Return (X, Y) of the center of cell containing provided text 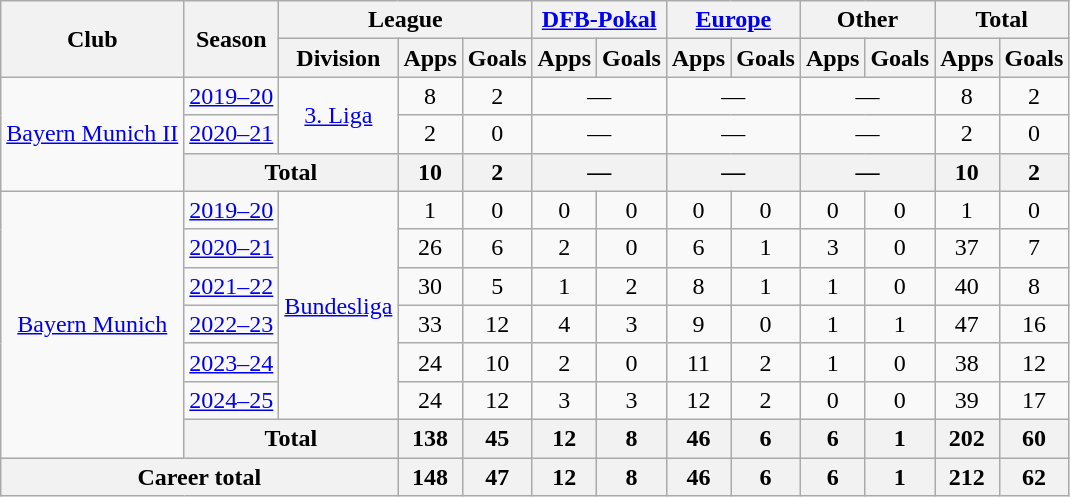
Bayern Munich II (92, 134)
7 (1034, 248)
212 (967, 477)
9 (698, 324)
Other (867, 20)
62 (1034, 477)
Bayern Munich (92, 324)
40 (967, 286)
26 (430, 248)
Club (92, 39)
2023–24 (232, 362)
5 (497, 286)
60 (1034, 438)
11 (698, 362)
Bundesliga (338, 305)
2024–25 (232, 400)
Europe (733, 20)
202 (967, 438)
16 (1034, 324)
33 (430, 324)
30 (430, 286)
Division (338, 58)
148 (430, 477)
39 (967, 400)
2021–22 (232, 286)
DFB-Pokal (599, 20)
17 (1034, 400)
38 (967, 362)
4 (564, 324)
Career total (200, 477)
League (406, 20)
3. Liga (338, 115)
138 (430, 438)
37 (967, 248)
Season (232, 39)
2022–23 (232, 324)
45 (497, 438)
